Output the [x, y] coordinate of the center of the cell containing the given text.  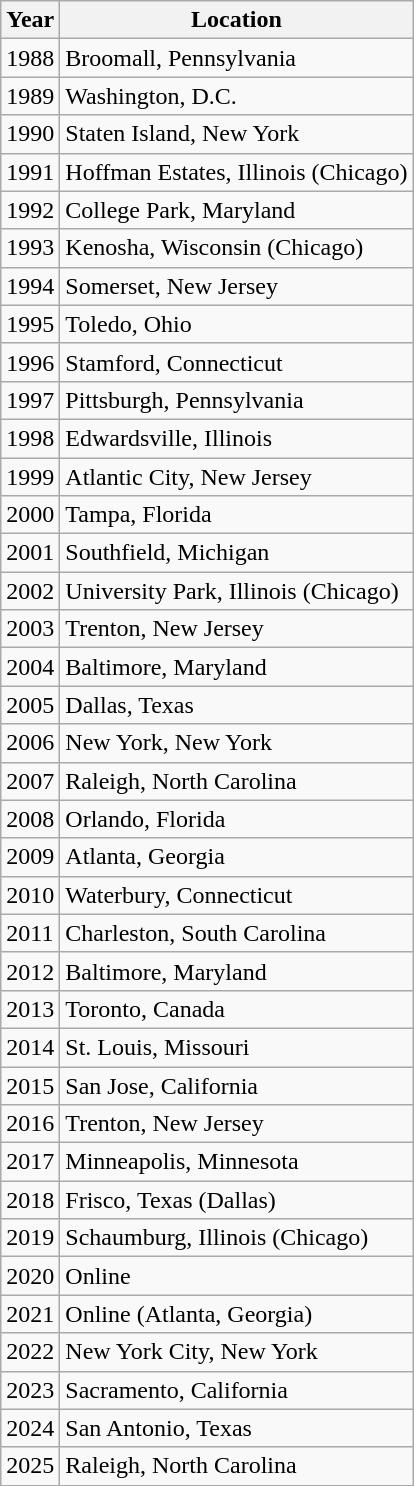
1991 [30, 172]
Location [236, 20]
2022 [30, 1352]
2009 [30, 857]
2004 [30, 667]
2006 [30, 743]
Tampa, Florida [236, 515]
1999 [30, 477]
Charleston, South Carolina [236, 933]
2002 [30, 591]
Stamford, Connecticut [236, 362]
Kenosha, Wisconsin (Chicago) [236, 248]
1993 [30, 248]
2019 [30, 1238]
2024 [30, 1428]
2008 [30, 819]
Orlando, Florida [236, 819]
Dallas, Texas [236, 705]
2010 [30, 895]
Hoffman Estates, Illinois (Chicago) [236, 172]
Toronto, Canada [236, 1009]
1989 [30, 96]
Staten Island, New York [236, 134]
2016 [30, 1124]
2003 [30, 629]
Atlanta, Georgia [236, 857]
2017 [30, 1162]
St. Louis, Missouri [236, 1047]
Frisco, Texas (Dallas) [236, 1200]
2014 [30, 1047]
2007 [30, 781]
Minneapolis, Minnesota [236, 1162]
2012 [30, 971]
2025 [30, 1466]
University Park, Illinois (Chicago) [236, 591]
Somerset, New Jersey [236, 286]
College Park, Maryland [236, 210]
Broomall, Pennsylvania [236, 58]
Edwardsville, Illinois [236, 438]
2013 [30, 1009]
Toledo, Ohio [236, 324]
1995 [30, 324]
1996 [30, 362]
Year [30, 20]
2000 [30, 515]
Online (Atlanta, Georgia) [236, 1314]
2021 [30, 1314]
1997 [30, 400]
1988 [30, 58]
2015 [30, 1085]
Pittsburgh, Pennsylvania [236, 400]
2023 [30, 1390]
Washington, D.C. [236, 96]
1990 [30, 134]
2005 [30, 705]
Waterbury, Connecticut [236, 895]
New York, New York [236, 743]
2018 [30, 1200]
San Jose, California [236, 1085]
Online [236, 1276]
Schaumburg, Illinois (Chicago) [236, 1238]
New York City, New York [236, 1352]
Southfield, Michigan [236, 553]
2020 [30, 1276]
Sacramento, California [236, 1390]
2001 [30, 553]
1998 [30, 438]
1994 [30, 286]
San Antonio, Texas [236, 1428]
2011 [30, 933]
1992 [30, 210]
Atlantic City, New Jersey [236, 477]
